Output the [x, y] coordinate of the center of the cell containing the given text.  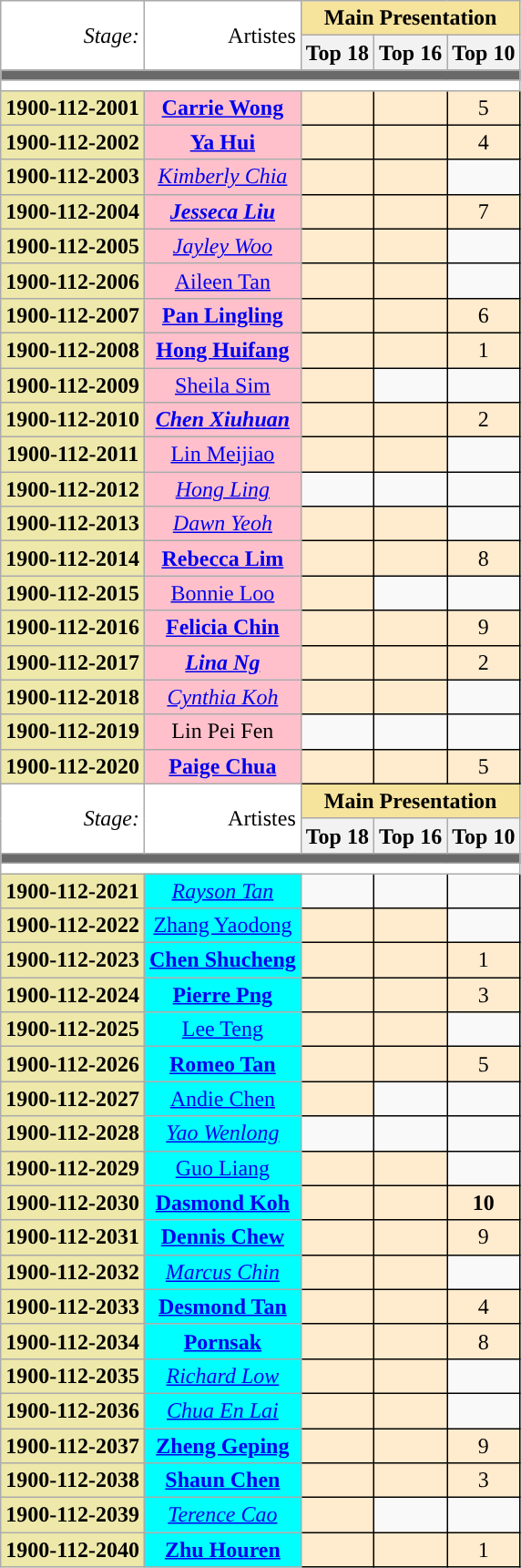
1900-112-2014 [73, 559]
1900-112-2025 [73, 1030]
1900-112-2002 [73, 142]
Zhang Yaodong [222, 926]
1900-112-2016 [73, 628]
1900-112-2003 [73, 177]
1900-112-2018 [73, 697]
1900-112-2026 [73, 1064]
Sheila Sim [222, 385]
1900-112-2005 [73, 246]
1900-112-2030 [73, 1203]
Dawn Yeoh [222, 524]
Andie Chen [222, 1099]
Pan Lingling [222, 315]
Dasmond Koh [222, 1203]
1900-112-2037 [73, 1446]
6 [484, 315]
1900-112-2023 [73, 960]
7 [484, 211]
Ya Hui [222, 142]
Romeo Tan [222, 1064]
1900-112-2020 [73, 766]
Kimberly Chia [222, 177]
1900-112-2035 [73, 1376]
1900-112-2029 [73, 1168]
Bonnie Loo [222, 593]
1900-112-2022 [73, 926]
Rayson Tan [222, 890]
Zheng Geping [222, 1446]
1900-112-2007 [73, 315]
1900-112-2040 [73, 1550]
1900-112-2010 [73, 420]
Jayley Woo [222, 246]
Paige Chua [222, 766]
Lee Teng [222, 1030]
Dennis Chew [222, 1237]
1900-112-2009 [73, 385]
1900-112-2034 [73, 1341]
Yao Wenlong [222, 1133]
Aileen Tan [222, 281]
1900-112-2012 [73, 489]
Terence Cao [222, 1515]
1900-112-2017 [73, 662]
1900-112-2028 [73, 1133]
Chen Xiuhuan [222, 420]
Pierre Png [222, 995]
1900-112-2027 [73, 1099]
Felicia Chin [222, 628]
Hong Ling [222, 489]
Rebecca Lim [222, 559]
1900-112-2011 [73, 455]
10 [484, 1203]
1900-112-2039 [73, 1515]
Carrie Wong [222, 108]
1900-112-2036 [73, 1410]
Lina Ng [222, 662]
Shaun Chen [222, 1481]
1900-112-2001 [73, 108]
1900-112-2013 [73, 524]
Desmond Tan [222, 1307]
1900-112-2015 [73, 593]
1900-112-2038 [73, 1481]
Chen Shucheng [222, 960]
Jesseca Liu [222, 211]
1900-112-2033 [73, 1307]
Lin Meijiao [222, 455]
1900-112-2006 [73, 281]
1900-112-2031 [73, 1237]
1900-112-2032 [73, 1272]
1900-112-2024 [73, 995]
Guo Liang [222, 1168]
1900-112-2008 [73, 350]
Hong Huifang [222, 350]
Lin Pei Fen [222, 732]
1900-112-2021 [73, 890]
1900-112-2019 [73, 732]
Cynthia Koh [222, 697]
Richard Low [222, 1376]
Pornsak [222, 1341]
Chua En Lai [222, 1410]
1900-112-2004 [73, 211]
Zhu Houren [222, 1550]
Marcus Chin [222, 1272]
